Return the (x, y) coordinate for the center point of the cell that contains the specified text.  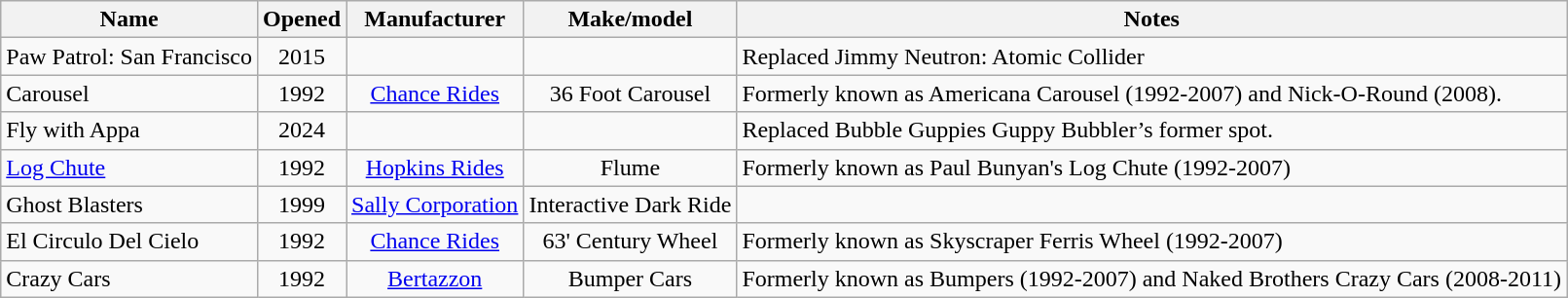
36 Foot Carousel (631, 93)
2024 (302, 130)
Replaced Jimmy Neutron: Atomic Collider (1152, 56)
Paw Patrol: San Francisco (129, 56)
Make/model (631, 19)
Crazy Cars (129, 279)
Sally Corporation (435, 205)
Ghost Blasters (129, 205)
Carousel (129, 93)
Log Chute (129, 168)
63' Century Wheel (631, 242)
Formerly known as Americana Carousel (1992-2007) and Nick-O-Round (2008). (1152, 93)
Formerly known as Paul Bunyan's Log Chute (1992-2007) (1152, 168)
Interactive Dark Ride (631, 205)
Bertazzon (435, 279)
1999 (302, 205)
El Circulo Del Cielo (129, 242)
Flume (631, 168)
Fly with Appa (129, 130)
Name (129, 19)
Formerly known as Skyscraper Ferris Wheel (1992-2007) (1152, 242)
2015 (302, 56)
Formerly known as Bumpers (1992-2007) and Naked Brothers Crazy Cars (2008-2011) (1152, 279)
Opened (302, 19)
Hopkins Rides (435, 168)
Manufacturer (435, 19)
Bumper Cars (631, 279)
Replaced Bubble Guppies Guppy Bubbler’s former spot. (1152, 130)
Notes (1152, 19)
